Identify which cell holds the provided text, then report its [X, Y] central coordinate. 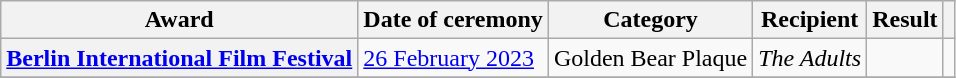
Result [905, 20]
The Adults [810, 58]
Date of ceremony [454, 20]
Berlin International Film Festival [180, 58]
Golden Bear Plaque [650, 58]
Recipient [810, 20]
Category [650, 20]
26 February 2023 [454, 58]
Award [180, 20]
